Search for the cell housing the specified text and yield its [X, Y] center coordinate. 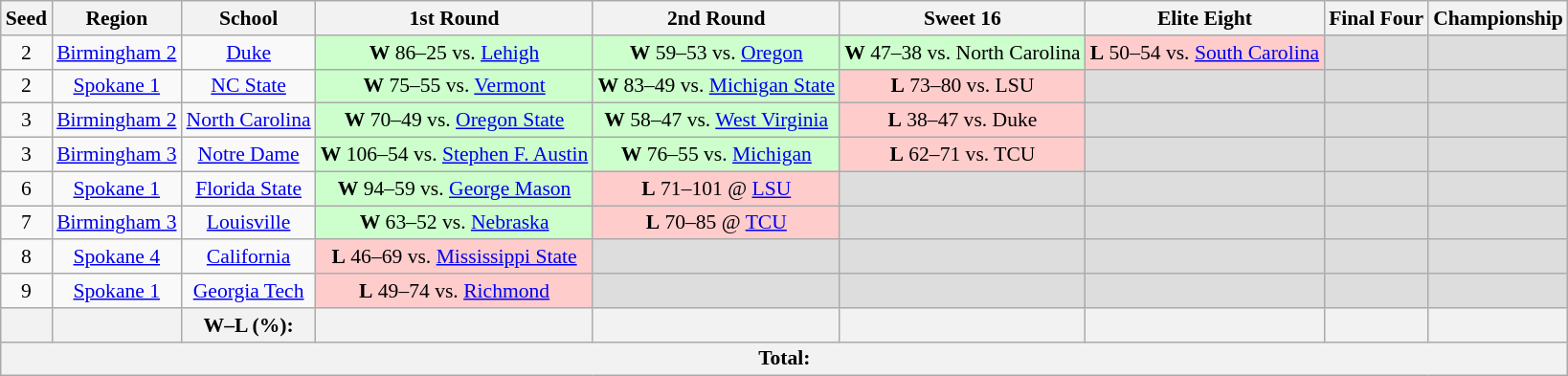
W 86–25 vs. Lehigh [455, 53]
Florida State [249, 188]
Championship [1498, 18]
W–L (%): [249, 325]
W 76–55 vs. Michigan [716, 155]
6 [27, 188]
Louisville [249, 223]
NC State [249, 86]
L 50–54 vs. South Carolina [1204, 53]
W 58–47 vs. West Virginia [716, 121]
L 71–101 @ LSU [716, 188]
L 73–80 vs. LSU [963, 86]
School [249, 18]
Spokane 4 [117, 257]
W 106–54 vs. Stephen F. Austin [455, 155]
W 63–52 vs. Nebraska [455, 223]
W 94–59 vs. George Mason [455, 188]
Georgia Tech [249, 291]
Sweet 16 [963, 18]
W 83–49 vs. Michigan State [716, 86]
Notre Dame [249, 155]
W 59–53 vs. Oregon [716, 53]
L 38–47 vs. Duke [963, 121]
Region [117, 18]
L 62–71 vs. TCU [963, 155]
W 70–49 vs. Oregon State [455, 121]
L 70–85 @ TCU [716, 223]
Seed [27, 18]
Total: [785, 359]
Duke [249, 53]
W 47–38 vs. North Carolina [963, 53]
8 [27, 257]
California [249, 257]
W 75–55 vs. Vermont [455, 86]
Elite Eight [1204, 18]
L 49–74 vs. Richmond [455, 291]
7 [27, 223]
2nd Round [716, 18]
North Carolina [249, 121]
Final Four [1377, 18]
L 46–69 vs. Mississippi State [455, 257]
9 [27, 291]
1st Round [455, 18]
